Locate the cell with the specified text and output its (x, y) center coordinate. 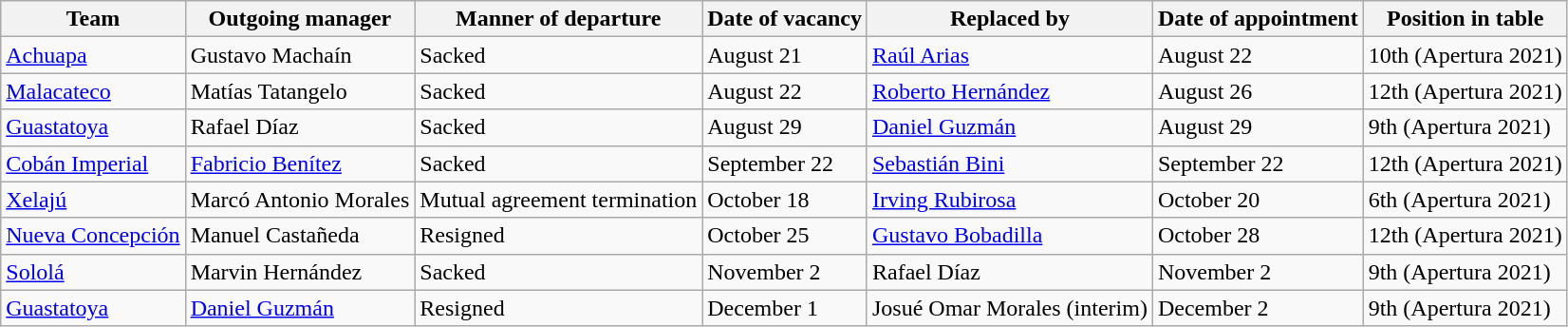
Team (93, 19)
6th (Apertura 2021) (1465, 200)
Outgoing manager (300, 19)
October 20 (1258, 200)
Manuel Castañeda (300, 236)
Achuapa (93, 55)
Matías Tatangelo (300, 91)
Position in table (1465, 19)
October 25 (785, 236)
Roberto Hernández (1010, 91)
Gustavo Machaín (300, 55)
Josué Omar Morales (interim) (1010, 308)
Replaced by (1010, 19)
10th (Apertura 2021) (1465, 55)
August 21 (785, 55)
Mutual agreement termination (558, 200)
Sebastián Bini (1010, 163)
Malacateco (93, 91)
Date of vacancy (785, 19)
Sololá (93, 272)
Gustavo Bobadilla (1010, 236)
December 2 (1258, 308)
December 1 (785, 308)
Marcó Antonio Morales (300, 200)
Irving Rubirosa (1010, 200)
August 26 (1258, 91)
Date of appointment (1258, 19)
Fabricio Benítez (300, 163)
Nueva Concepción (93, 236)
Manner of departure (558, 19)
Cobán Imperial (93, 163)
Xelajú (93, 200)
October 18 (785, 200)
Raúl Arias (1010, 55)
October 28 (1258, 236)
Marvin Hernández (300, 272)
